Determine the [x, y] coordinate at the center of the cell enclosing the given text.  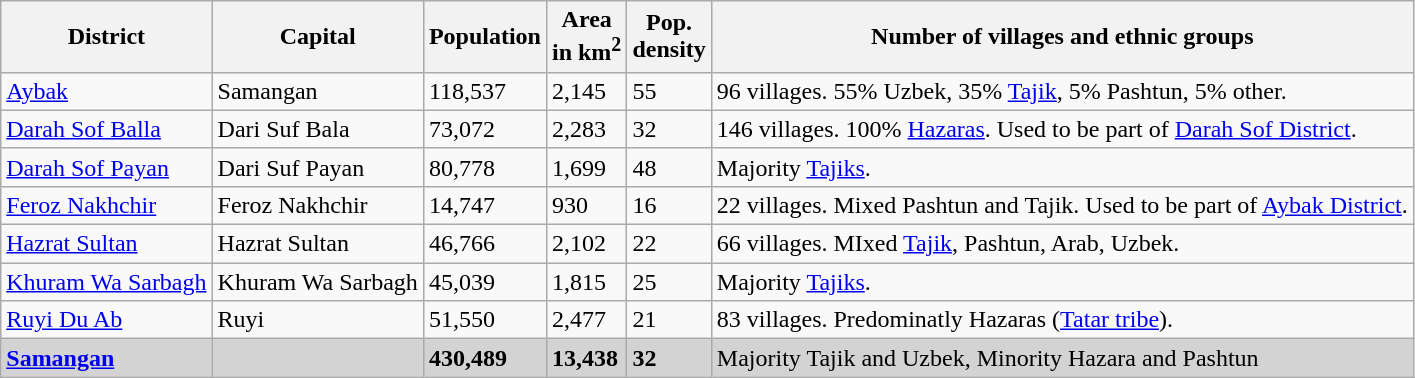
Dari Suf Payan [318, 167]
14,747 [484, 205]
22 [669, 244]
District [106, 37]
48 [669, 167]
Darah Sof Balla [106, 129]
46,766 [484, 244]
2,102 [586, 244]
80,778 [484, 167]
55 [669, 91]
Capital [318, 37]
83 villages. Predominatly Hazaras (Tatar tribe). [1062, 320]
Ruyi Du Ab [106, 320]
146 villages. 100% Hazaras. Used to be part of Darah Sof District. [1062, 129]
25 [669, 282]
73,072 [484, 129]
45,039 [484, 282]
Majority Tajik and Uzbek, Minority Hazara and Pashtun [1062, 358]
118,537 [484, 91]
Pop.density [669, 37]
96 villages. 55% Uzbek, 35% Tajik, 5% Pashtun, 5% other. [1062, 91]
Ruyi [318, 320]
430,489 [484, 358]
Number of villages and ethnic groups [1062, 37]
Darah Sof Payan [106, 167]
21 [669, 320]
2,283 [586, 129]
2,145 [586, 91]
Areain km2 [586, 37]
Population [484, 37]
16 [669, 205]
930 [586, 205]
Dari Suf Bala [318, 129]
1,815 [586, 282]
1,699 [586, 167]
22 villages. Mixed Pashtun and Tajik. Used to be part of Aybak District. [1062, 205]
2,477 [586, 320]
13,438 [586, 358]
Aybak [106, 91]
66 villages. MIxed Tajik, Pashtun, Arab, Uzbek. [1062, 244]
51,550 [484, 320]
